Capture the cell that displays the provided text and extract its [X, Y] central coordinate. 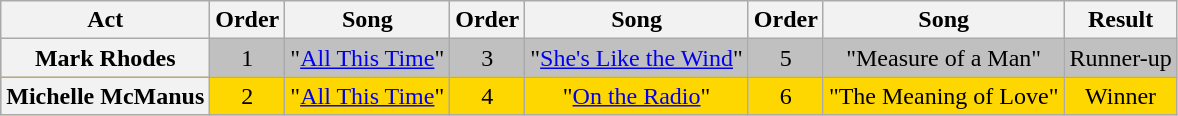
6 [786, 96]
1 [248, 58]
Act [106, 20]
Runner-up [1120, 58]
Result [1120, 20]
5 [786, 58]
Michelle McManus [106, 96]
Mark Rhodes [106, 58]
"On the Radio" [637, 96]
3 [488, 58]
2 [248, 96]
4 [488, 96]
Winner [1120, 96]
"Measure of a Man" [944, 58]
"The Meaning of Love" [944, 96]
"She's Like the Wind" [637, 58]
